From the cell containing the given text, extract its center point as [x, y] coordinate. 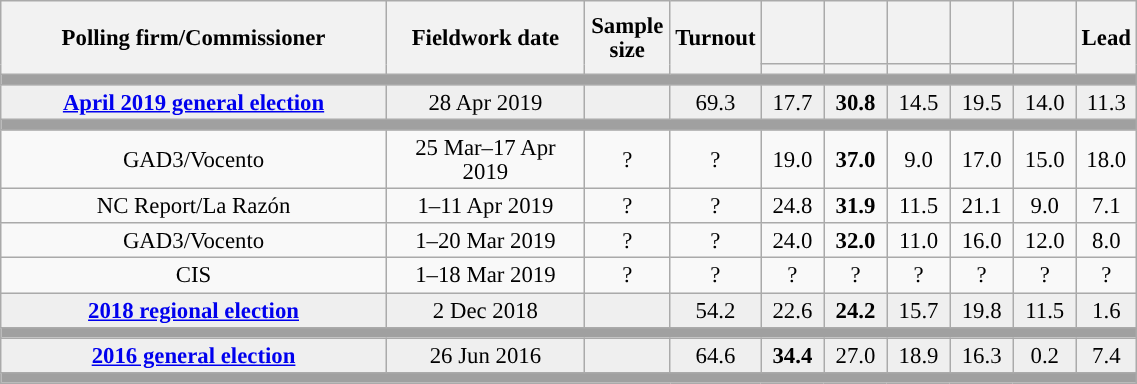
1.6 [1106, 310]
19.0 [792, 160]
25 Mar–17 Apr 2019 [485, 160]
19.8 [982, 310]
19.5 [982, 102]
1–18 Mar 2019 [485, 276]
54.2 [716, 310]
Fieldwork date [485, 38]
14.0 [1044, 102]
NC Report/La Razón [194, 206]
16.3 [982, 356]
8.0 [1106, 242]
16.0 [982, 242]
11.0 [918, 242]
17.7 [792, 102]
1–11 Apr 2019 [485, 206]
Lead [1106, 38]
24.8 [792, 206]
Sample size [627, 38]
64.6 [716, 356]
0.2 [1044, 356]
April 2019 general election [194, 102]
2 Dec 2018 [485, 310]
15.7 [918, 310]
27.0 [856, 356]
24.0 [792, 242]
21.1 [982, 206]
24.2 [856, 310]
22.6 [792, 310]
12.0 [1044, 242]
31.9 [856, 206]
32.0 [856, 242]
7.4 [1106, 356]
14.5 [918, 102]
69.3 [716, 102]
CIS [194, 276]
34.4 [792, 356]
28 Apr 2019 [485, 102]
2016 general election [194, 356]
1–20 Mar 2019 [485, 242]
18.9 [918, 356]
15.0 [1044, 160]
11.3 [1106, 102]
Polling firm/Commissioner [194, 38]
30.8 [856, 102]
17.0 [982, 160]
18.0 [1106, 160]
7.1 [1106, 206]
37.0 [856, 160]
Turnout [716, 38]
2018 regional election [194, 310]
26 Jun 2016 [485, 356]
